Provide the [X, Y] coordinate of the cell's center where the given text is located.  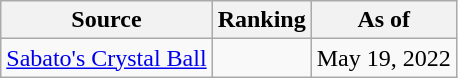
Ranking [262, 20]
Sabato's Crystal Ball [106, 58]
Source [106, 20]
As of [384, 20]
May 19, 2022 [384, 58]
